Scan for the cell matching the given text and deliver its [x, y] coordinate at center. 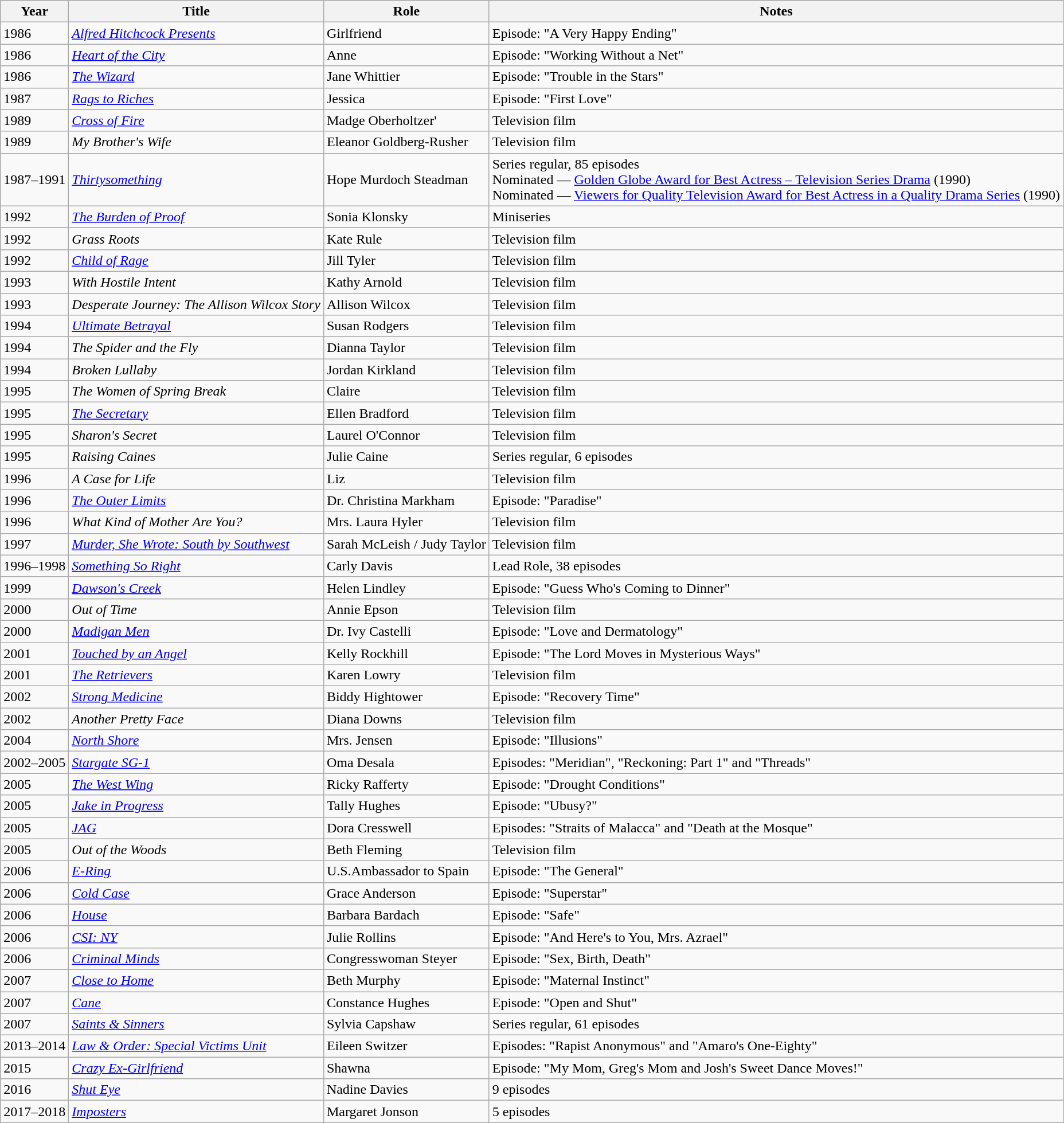
Tally Hughes [406, 806]
Episode: "First Love" [776, 99]
2015 [34, 1068]
Stargate SG-1 [196, 762]
Saints & Sinners [196, 1024]
1996–1998 [34, 566]
Mrs. Laura Hyler [406, 522]
2017–2018 [34, 1112]
The Outer Limits [196, 500]
My Brother's Wife [196, 142]
Alfred Hitchcock Presents [196, 33]
Episode: "Ubusy?" [776, 806]
Law & Order: Special Victims Unit [196, 1046]
Criminal Minds [196, 958]
Congresswoman Steyer [406, 958]
Annie Epson [406, 609]
Episode: "Maternal Instinct" [776, 980]
CSI: NY [196, 937]
Murder, She Wrote: South by Southwest [196, 544]
Ellen Bradford [406, 413]
Diana Downs [406, 719]
Cross of Fire [196, 120]
1987 [34, 99]
Desperate Journey: The Allison Wilcox Story [196, 304]
Strong Medicine [196, 697]
Episodes: "Straits of Malacca" and "Death at the Mosque" [776, 828]
Episode: "Drought Conditions" [776, 784]
Helen Lindley [406, 588]
Barbara Bardach [406, 915]
Jill Tyler [406, 260]
Sarah McLeish / Judy Taylor [406, 544]
Thirtysomething [196, 179]
Sonia Klonsky [406, 217]
Touched by an Angel [196, 653]
Close to Home [196, 980]
Eileen Switzer [406, 1046]
Nadine Davies [406, 1090]
1997 [34, 544]
The Wizard [196, 77]
Ricky Rafferty [406, 784]
9 episodes [776, 1090]
Jake in Progress [196, 806]
JAG [196, 828]
A Case for Life [196, 479]
Imposters [196, 1112]
Episode: "Open and Shut" [776, 1003]
Eleanor Goldberg-Rusher [406, 142]
Episode: "Superstar" [776, 893]
1999 [34, 588]
Beth Fleming [406, 850]
Kathy Arnold [406, 282]
Episode: "Working Without a Net" [776, 55]
The Retrievers [196, 675]
Sharon's Secret [196, 435]
Dr. Ivy Castelli [406, 631]
With Hostile Intent [196, 282]
Dawson's Creek [196, 588]
Karen Lowry [406, 675]
Hope Murdoch Steadman [406, 179]
Series regular, 6 episodes [776, 457]
Allison Wilcox [406, 304]
Carly Davis [406, 566]
Episode: "Love and Dermatology" [776, 631]
Ultimate Betrayal [196, 326]
1987–1991 [34, 179]
Miniseries [776, 217]
2002–2005 [34, 762]
2013–2014 [34, 1046]
Episode: "Guess Who's Coming to Dinner" [776, 588]
Beth Murphy [406, 980]
Liz [406, 479]
Broken Lullaby [196, 370]
E-Ring [196, 871]
Title [196, 11]
Cold Case [196, 893]
Episodes: "Rapist Anonymous" and "Amaro's One-Eighty" [776, 1046]
Episode: "Safe" [776, 915]
U.S.Ambassador to Spain [406, 871]
Girlfriend [406, 33]
Rags to Riches [196, 99]
2016 [34, 1090]
Series regular, 61 episodes [776, 1024]
Jordan Kirkland [406, 370]
Susan Rodgers [406, 326]
Out of the Woods [196, 850]
Claire [406, 392]
North Shore [196, 741]
Episodes: "Meridian", "Reckoning: Part 1" and "Threads" [776, 762]
The West Wing [196, 784]
Out of Time [196, 609]
House [196, 915]
Dianna Taylor [406, 348]
Episode: "Paradise" [776, 500]
Madigan Men [196, 631]
Episode: "A Very Happy Ending" [776, 33]
Role [406, 11]
Episode: "Recovery Time" [776, 697]
The Spider and the Fly [196, 348]
Shut Eye [196, 1090]
2004 [34, 741]
Madge Oberholtzer' [406, 120]
Another Pretty Face [196, 719]
Cane [196, 1003]
Dora Cresswell [406, 828]
Episode: "The General" [776, 871]
Year [34, 11]
Laurel O'Connor [406, 435]
Child of Rage [196, 260]
Crazy Ex-Girlfriend [196, 1068]
Jane Whittier [406, 77]
Margaret Jonson [406, 1112]
Mrs. Jensen [406, 741]
Grass Roots [196, 238]
Heart of the City [196, 55]
Notes [776, 11]
Dr. Christina Markham [406, 500]
Episode: "The Lord Moves in Mysterious Ways" [776, 653]
What Kind of Mother Are You? [196, 522]
Grace Anderson [406, 893]
Raising Caines [196, 457]
Oma Desala [406, 762]
Sylvia Capshaw [406, 1024]
Jessica [406, 99]
Lead Role, 38 episodes [776, 566]
Something So Right [196, 566]
Episode: "And Here's to You, Mrs. Azrael" [776, 937]
The Women of Spring Break [196, 392]
The Secretary [196, 413]
Biddy Hightower [406, 697]
Julie Rollins [406, 937]
The Burden of Proof [196, 217]
Kate Rule [406, 238]
Kelly Rockhill [406, 653]
Anne [406, 55]
Shawna [406, 1068]
Episode: "Sex, Birth, Death" [776, 958]
Julie Caine [406, 457]
Episode: "Trouble in the Stars" [776, 77]
5 episodes [776, 1112]
Episode: "My Mom, Greg's Mom and Josh's Sweet Dance Moves!" [776, 1068]
Episode: "Illusions" [776, 741]
Constance Hughes [406, 1003]
